Determine the (X, Y) coordinate at the center of the cell enclosing the given text.  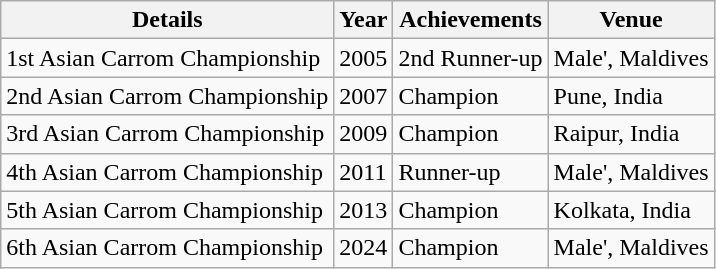
2nd Asian Carrom Championship (168, 96)
2013 (364, 210)
1st Asian Carrom Championship (168, 58)
Venue (631, 20)
5th Asian Carrom Championship (168, 210)
Year (364, 20)
6th Asian Carrom Championship (168, 248)
Achievements (470, 20)
2005 (364, 58)
2nd Runner-up (470, 58)
Details (168, 20)
2011 (364, 172)
3rd Asian Carrom Championship (168, 134)
4th Asian Carrom Championship (168, 172)
Runner-up (470, 172)
Pune, India (631, 96)
2007 (364, 96)
Kolkata, India (631, 210)
2009 (364, 134)
Raipur, India (631, 134)
2024 (364, 248)
